Provide the (X, Y) coordinate of the cell's center where the given text is located.  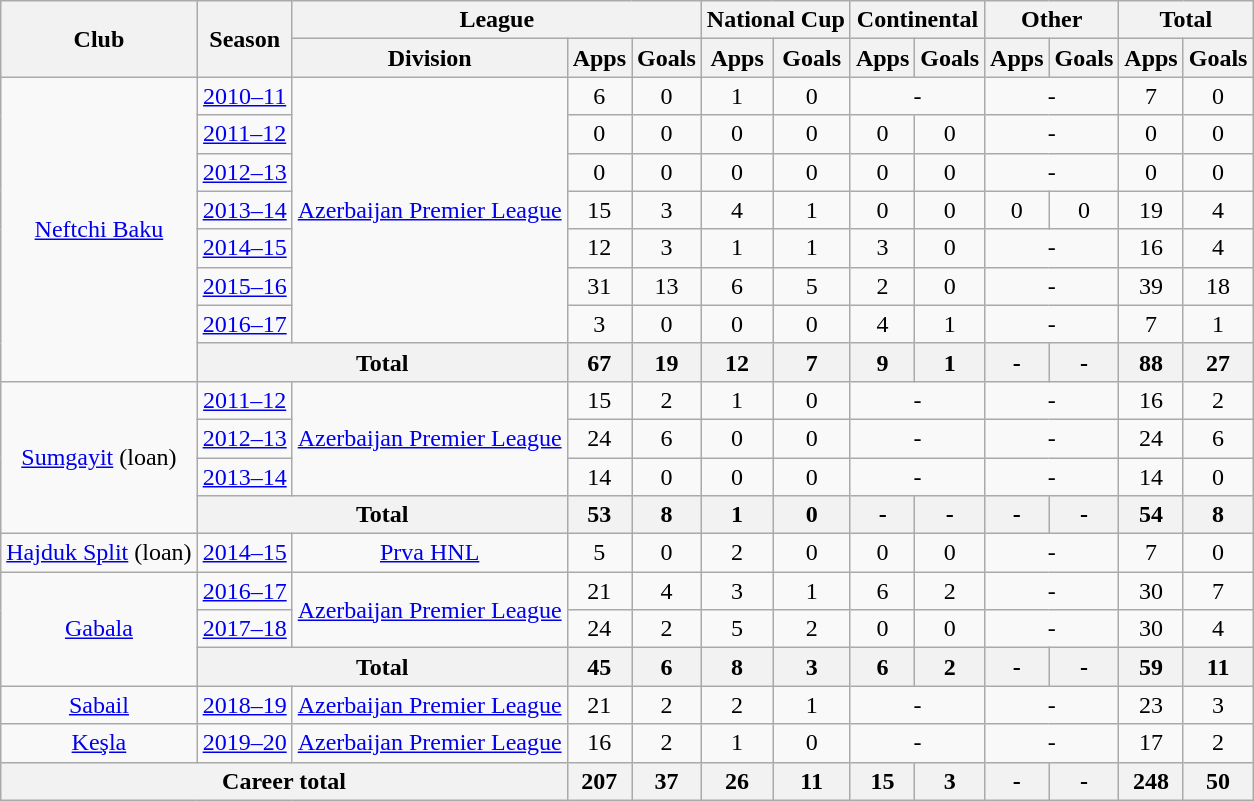
88 (1151, 362)
13 (667, 286)
Keşla (99, 743)
17 (1151, 743)
National Cup (776, 20)
26 (737, 781)
59 (1151, 667)
Club (99, 39)
54 (1151, 515)
31 (599, 286)
45 (599, 667)
248 (1151, 781)
53 (599, 515)
Prva HNL (430, 553)
27 (1218, 362)
2015–16 (244, 286)
23 (1151, 705)
Continental (917, 20)
9 (882, 362)
Sabail (99, 705)
Sumgayit (loan) (99, 457)
Season (244, 39)
Other (1052, 20)
League (496, 20)
50 (1218, 781)
67 (599, 362)
37 (667, 781)
Gabala (99, 629)
2010–11 (244, 96)
18 (1218, 286)
207 (599, 781)
Career total (284, 781)
2018–19 (244, 705)
2019–20 (244, 743)
Neftchi Baku (99, 229)
Division (430, 58)
2017–18 (244, 629)
Hajduk Split (loan) (99, 553)
39 (1151, 286)
